Pinpoint the cell where the given text exists, returning its [x, y] midpoint coordinate. 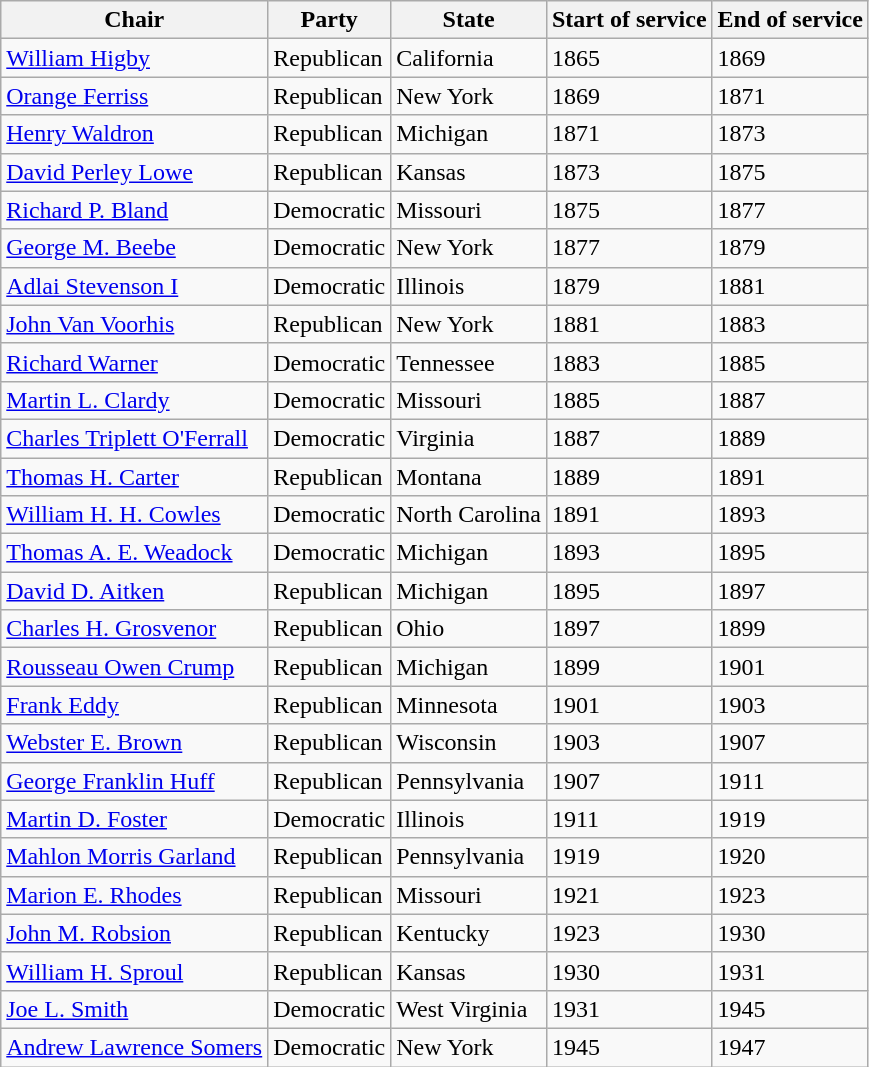
End of service [790, 20]
Mahlon Morris Garland [134, 857]
Party [330, 20]
William Higby [134, 58]
David Perley Lowe [134, 172]
Martin L. Clardy [134, 400]
Thomas A. E. Weadock [134, 553]
William H. Sproul [134, 971]
Wisconsin [469, 743]
Marion E. Rhodes [134, 895]
Richard P. Bland [134, 210]
Kentucky [469, 933]
1947 [790, 1047]
Adlai Stevenson I [134, 286]
Start of service [629, 20]
Orange Ferriss [134, 96]
Andrew Lawrence Somers [134, 1047]
Frank Eddy [134, 705]
Rousseau Owen Crump [134, 667]
North Carolina [469, 515]
Tennessee [469, 362]
Thomas H. Carter [134, 477]
Martin D. Foster [134, 819]
Chair [134, 20]
Webster E. Brown [134, 743]
Minnesota [469, 705]
George Franklin Huff [134, 781]
California [469, 58]
Ohio [469, 629]
George M. Beebe [134, 248]
State [469, 20]
1865 [629, 58]
1921 [629, 895]
David D. Aitken [134, 591]
John M. Robsion [134, 933]
Charles H. Grosvenor [134, 629]
John Van Voorhis [134, 324]
William H. H. Cowles [134, 515]
1920 [790, 857]
West Virginia [469, 1009]
Joe L. Smith [134, 1009]
Henry Waldron [134, 134]
Montana [469, 477]
Virginia [469, 438]
Richard Warner [134, 362]
Charles Triplett O'Ferrall [134, 438]
